Detect which cell encompasses the target text, then output its (X, Y) center coordinate. 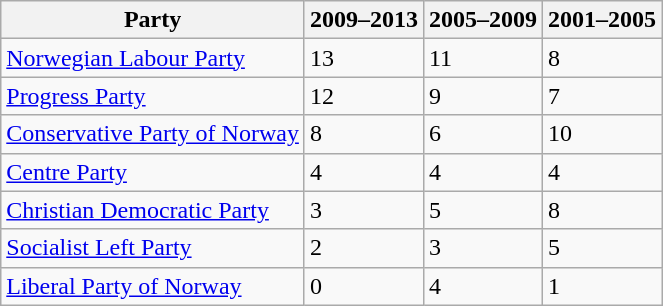
11 (482, 58)
2001–2005 (602, 20)
Centre Party (153, 172)
0 (364, 286)
Party (153, 20)
2005–2009 (482, 20)
Liberal Party of Norway (153, 286)
Socialist Left Party (153, 248)
Christian Democratic Party (153, 210)
1 (602, 286)
Conservative Party of Norway (153, 134)
Norwegian Labour Party (153, 58)
2 (364, 248)
12 (364, 96)
7 (602, 96)
2009–2013 (364, 20)
6 (482, 134)
Progress Party (153, 96)
13 (364, 58)
10 (602, 134)
9 (482, 96)
